Return (x, y) of the center of cell containing provided text 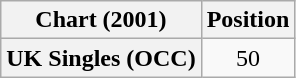
Position (248, 20)
50 (248, 58)
Chart (2001) (101, 20)
UK Singles (OCC) (101, 58)
